Detect which cell encompasses the target text, then output its [x, y] center coordinate. 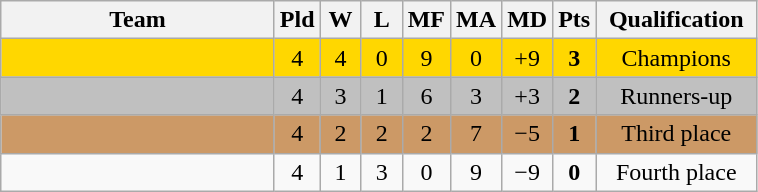
MA [476, 20]
Pts [574, 20]
+9 [528, 58]
MF [426, 20]
7 [476, 134]
Runners-up [676, 96]
+3 [528, 96]
Pld [297, 20]
Fourth place [676, 172]
6 [426, 96]
Team [138, 20]
−5 [528, 134]
MD [528, 20]
Champions [676, 58]
−9 [528, 172]
Third place [676, 134]
W [340, 20]
Qualification [676, 20]
L [382, 20]
